Identify which cell holds the provided text, then report its (x, y) central coordinate. 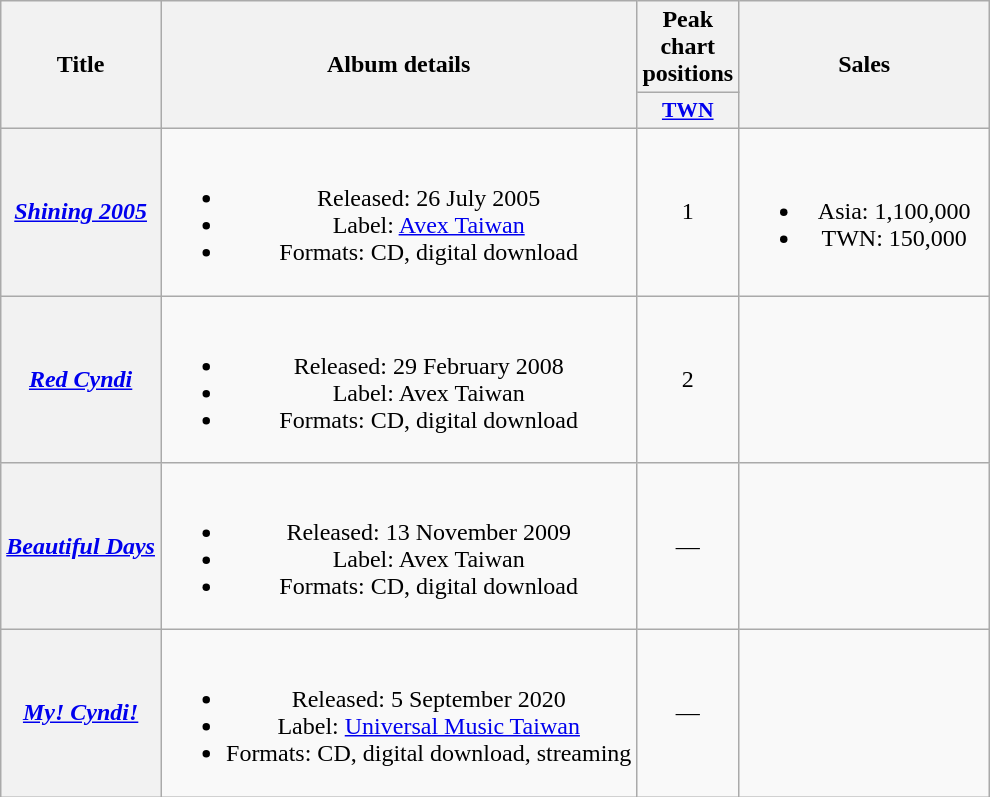
2 (688, 380)
Peak chart positions (688, 47)
Beautiful Days (81, 546)
Released: 13 November 2009Label: Avex TaiwanFormats: CD, digital download (398, 546)
1 (688, 212)
Sales (864, 65)
Released: 26 July 2005Label: Avex TaiwanFormats: CD, digital download (398, 212)
Asia: 1,100,000TWN: 150,000 (864, 212)
Title (81, 65)
Released: 5 September 2020Label: Universal Music TaiwanFormats: CD, digital download, streaming (398, 714)
Album details (398, 65)
Released: 29 February 2008Label: Avex TaiwanFormats: CD, digital download (398, 380)
My! Cyndi! (81, 714)
Red Cyndi (81, 380)
TWN (688, 111)
Shining 2005 (81, 212)
